Extract the [X, Y] coordinate from the center of the cell holding the provided text.  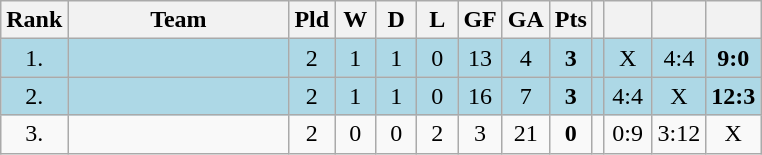
3. [34, 134]
GA [526, 20]
Pts [570, 20]
GF [480, 20]
13 [480, 58]
Team [178, 20]
4 [526, 58]
Rank [34, 20]
21 [526, 134]
Pld [312, 20]
D [396, 20]
7 [526, 96]
0:9 [628, 134]
W [356, 20]
L [438, 20]
1. [34, 58]
3:12 [679, 134]
2. [34, 96]
16 [480, 96]
12:3 [734, 96]
9:0 [734, 58]
